Identify which cell holds the provided text, then report its [x, y] central coordinate. 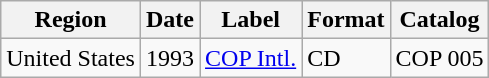
COP Intl. [251, 58]
United States [71, 58]
Region [71, 20]
Date [170, 20]
1993 [170, 58]
Label [251, 20]
COP 005 [440, 58]
Format [346, 20]
CD [346, 58]
Catalog [440, 20]
